Provide the (x, y) coordinate of the cell's center where the given text is located.  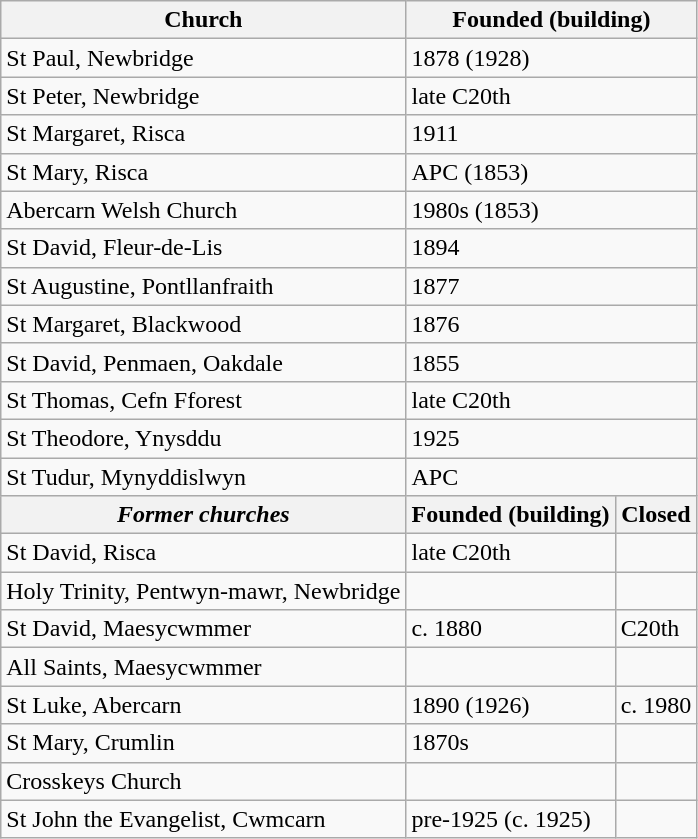
St John the Evangelist, Cwmcarn (204, 819)
St Peter, Newbridge (204, 96)
1878 (1928) (552, 58)
All Saints, Maesycwmmer (204, 667)
Church (204, 20)
St Margaret, Risca (204, 134)
St David, Penmaen, Oakdale (204, 362)
APC (552, 477)
St Paul, Newbridge (204, 58)
St David, Fleur-de-Lis (204, 248)
Holy Trinity, Pentwyn-mawr, Newbridge (204, 591)
1877 (552, 286)
Abercarn Welsh Church (204, 210)
1911 (552, 134)
St David, Risca (204, 553)
St Thomas, Cefn Fforest (204, 400)
St David, Maesycwmmer (204, 629)
Closed (656, 515)
St Mary, Risca (204, 172)
pre-1925 (c. 1925) (510, 819)
1876 (552, 324)
1890 (1926) (510, 705)
c. 1980 (656, 705)
Crosskeys Church (204, 781)
C20th (656, 629)
St Mary, Crumlin (204, 743)
1925 (552, 438)
St Augustine, Pontllanfraith (204, 286)
St Margaret, Blackwood (204, 324)
St Luke, Abercarn (204, 705)
Former churches (204, 515)
1980s (1853) (552, 210)
1870s (510, 743)
1855 (552, 362)
St Tudur, Mynyddislwyn (204, 477)
c. 1880 (510, 629)
APC (1853) (552, 172)
1894 (552, 248)
St Theodore, Ynysddu (204, 438)
